For the text-containing cell, return its midpoint in (x, y) coordinate format. 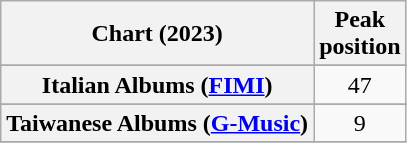
Peakposition (360, 34)
Chart (2023) (158, 34)
Italian Albums (FIMI) (158, 85)
47 (360, 85)
9 (360, 123)
Taiwanese Albums (G-Music) (158, 123)
